Return (X, Y) of the center of cell containing provided text 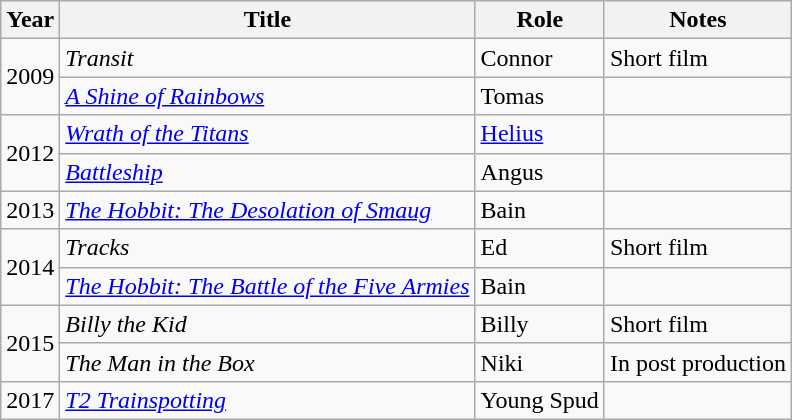
T2 Trainspotting (268, 400)
Title (268, 20)
2013 (30, 210)
Helius (540, 134)
2014 (30, 267)
The Man in the Box (268, 362)
2017 (30, 400)
Notes (698, 20)
Billy the Kid (268, 324)
2009 (30, 77)
Niki (540, 362)
Ed (540, 248)
2015 (30, 343)
Role (540, 20)
Connor (540, 58)
A Shine of Rainbows (268, 96)
Battleship (268, 172)
Billy (540, 324)
Tracks (268, 248)
Transit (268, 58)
Tomas (540, 96)
In post production (698, 362)
Wrath of the Titans (268, 134)
The Hobbit: The Battle of the Five Armies (268, 286)
Young Spud (540, 400)
2012 (30, 153)
Year (30, 20)
The Hobbit: The Desolation of Smaug (268, 210)
Angus (540, 172)
